Return the [X, Y] coordinate for the center point of the cell that contains the specified text.  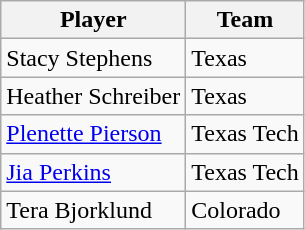
Team [246, 20]
Plenette Pierson [94, 134]
Heather Schreiber [94, 96]
Colorado [246, 210]
Player [94, 20]
Stacy Stephens [94, 58]
Jia Perkins [94, 172]
Tera Bjorklund [94, 210]
